From the cell containing the given text, extract its center point as [X, Y] coordinate. 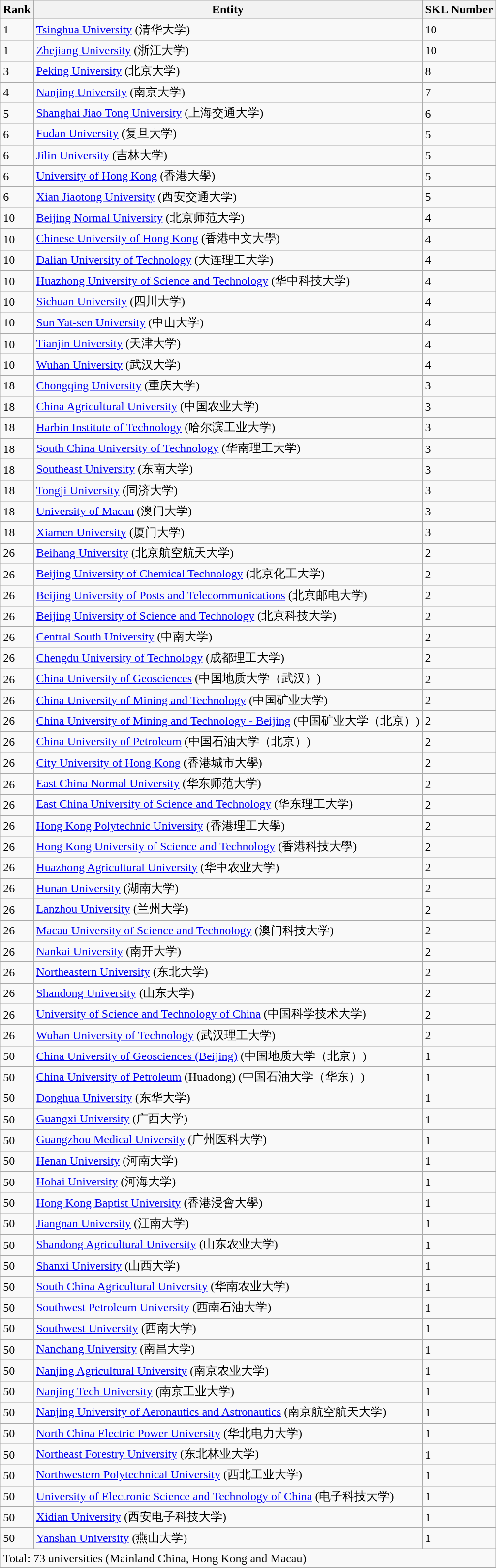
Shanghai Jiao Tong University (上海交通大学) [228, 113]
University of Electronic Science and Technology of China (电子科技大学) [228, 1497]
Xiamen University (厦门大学) [228, 533]
Zhejiang University (浙江大学) [228, 50]
Lanzhou University (兰州大学) [228, 910]
Shanxi University (山西大学) [228, 1266]
Beijing University of Science and Technology (北京科技大学) [228, 616]
Wuhan University of Technology (武汉理工大学) [228, 1036]
South China Agricultural University (华南农业大学) [228, 1287]
East China University of Science and Technology (华东理工大学) [228, 805]
Harbin Institute of Technology (哈尔滨工业大学) [228, 428]
Nanjing University (南京大学) [228, 93]
Huazhong University of Science and Technology (华中科技大学) [228, 282]
Hong Kong University of Science and Technology (香港科技大學) [228, 847]
Entity [228, 10]
China University of Petroleum (中国石油大学（北京）) [228, 742]
8 [459, 72]
China Agricultural University (中国农业大学) [228, 407]
Total: 73 universities (Mainland China, Hong Kong and Macau) [248, 1558]
University of Science and Technology of China (中国科学技术大学) [228, 1014]
Northeastern University (东北大学) [228, 973]
Donghua University (东华大学) [228, 1099]
China University of Geosciences (中国地质大学（武汉）) [228, 679]
China University of Mining and Technology - Beijing (中国矿业大学（北京）) [228, 721]
Sun Yat-sen University (中山大学) [228, 323]
Jiangnan University (江南大学) [228, 1224]
China University of Mining and Technology (中国矿业大学) [228, 700]
Beihang University (北京航空航天大学) [228, 553]
Beijing University of Posts and Telecommunications (北京邮电大学) [228, 596]
City University of Hong Kong (香港城市大學) [228, 763]
Tsinghua University (清华大学) [228, 30]
China University of Petroleum (Huadong) (中国石油大学（华东）) [228, 1077]
Shandong Agricultural University (山东农业大学) [228, 1245]
Chinese University of Hong Kong (香港中文大學) [228, 239]
Guangxi University (广西大学) [228, 1120]
Nanjing Agricultural University (南京农业大学) [228, 1371]
Guangzhou Medical University (广州医科大学) [228, 1140]
Dalian University of Technology (大连理工大学) [228, 260]
North China Electric Power University (华北电力大学) [228, 1434]
Southwest University (西南大学) [228, 1329]
China University of Geosciences (Beijing) (中国地质大学（北京）) [228, 1056]
Shandong University (山东大学) [228, 993]
Hunan University (湖南大学) [228, 889]
East China Normal University (华东师范大学) [228, 784]
Central South University (中南大学) [228, 637]
University of Hong Kong (香港大學) [228, 176]
Hohai University (河海大学) [228, 1183]
Southwest Petroleum University (西南石油大学) [228, 1308]
Nankai University (南开大学) [228, 952]
Hong Kong Polytechnic University (香港理工大學) [228, 826]
Northeast Forestry University (东北林业大学) [228, 1454]
Tongji University (同济大学) [228, 490]
Huazhong Agricultural University (华中农业大学) [228, 867]
Nanchang University (南昌大学) [228, 1350]
Henan University (河南大学) [228, 1161]
South China University of Technology (华南理工大学) [228, 449]
Jilin University (吉林大学) [228, 156]
Peking University (北京大学) [228, 72]
Nanjing University of Aeronautics and Astronautics (南京航空航天大学) [228, 1413]
Wuhan University (武汉大学) [228, 365]
Chongqing University (重庆大学) [228, 386]
University of Macau (澳门大学) [228, 512]
SKL Number [459, 10]
Beijing University of Chemical Technology (北京化工大学) [228, 574]
Tianjin University (天津大学) [228, 344]
Beijing Normal University (北京师范大学) [228, 219]
Xian Jiaotong University (西安交通大学) [228, 197]
Xidian University (西安电子科技大学) [228, 1517]
Fudan University (复旦大学) [228, 135]
Southeast University (东南大学) [228, 470]
Nanjing Tech University (南京工业大学) [228, 1391]
Hong Kong Baptist University (香港浸會大學) [228, 1203]
Northwestern Polytechnical University (西北工业大学) [228, 1476]
Yanshan University (燕山大学) [228, 1538]
Sichuan University (四川大学) [228, 302]
Rank [17, 10]
Macau University of Science and Technology (澳门科技大学) [228, 930]
Chengdu University of Technology (成都理工大学) [228, 659]
7 [459, 93]
